Determine the (X, Y) coordinate at the center of the cell enclosing the given text.  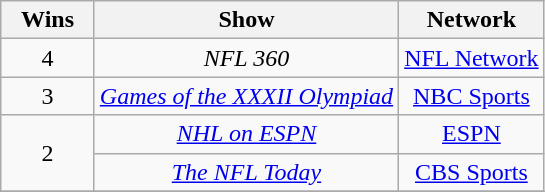
NFL Network (472, 58)
CBS Sports (472, 172)
Games of the XXXII Olympiad (246, 96)
NHL on ESPN (246, 134)
3 (48, 96)
Network (472, 20)
Wins (48, 20)
NBC Sports (472, 96)
NFL 360 (246, 58)
ESPN (472, 134)
Show (246, 20)
4 (48, 58)
The NFL Today (246, 172)
2 (48, 153)
